Determine the (X, Y) coordinate at the center of the cell enclosing the given text.  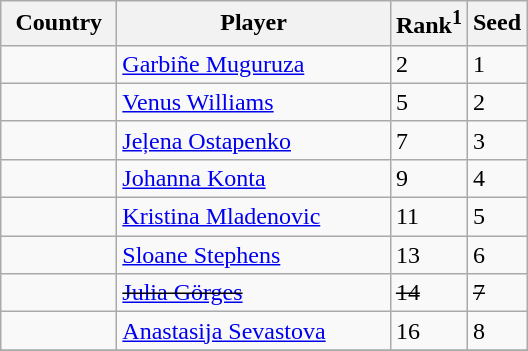
1 (496, 64)
11 (428, 217)
Garbiñe Muguruza (254, 64)
Sloane Stephens (254, 255)
Johanna Konta (254, 178)
Seed (496, 24)
9 (428, 178)
14 (428, 293)
3 (496, 140)
Player (254, 24)
Country (59, 24)
Jeļena Ostapenko (254, 140)
Julia Görges (254, 293)
4 (496, 178)
8 (496, 331)
Venus Williams (254, 102)
16 (428, 331)
6 (496, 255)
Anastasija Sevastova (254, 331)
Kristina Mladenovic (254, 217)
13 (428, 255)
Rank1 (428, 24)
